Extract the (x, y) coordinate from the center of the cell holding the provided text.  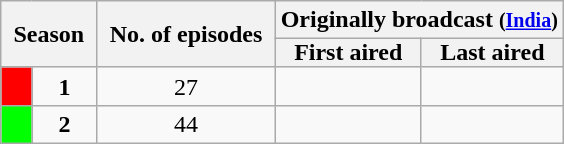
27 (186, 86)
Originally broadcast (India) (419, 20)
First aired (348, 53)
1 (64, 86)
Season (49, 34)
Last aired (492, 53)
2 (64, 124)
44 (186, 124)
No. of episodes (186, 34)
